Provide the (x, y) coordinate of the cell's center where the given text is located.  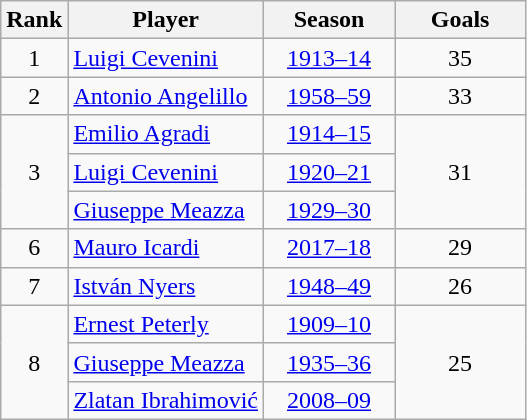
31 (460, 172)
3 (34, 172)
33 (460, 96)
35 (460, 58)
2 (34, 96)
1958–59 (330, 96)
1935–36 (330, 362)
7 (34, 286)
Player (166, 20)
1909–10 (330, 324)
1913–14 (330, 58)
Goals (460, 20)
1929–30 (330, 210)
Antonio Angelillo (166, 96)
1914–15 (330, 134)
8 (34, 362)
Mauro Icardi (166, 248)
Ernest Peterly (166, 324)
2017–18 (330, 248)
2008–09 (330, 400)
6 (34, 248)
Season (330, 20)
1948–49 (330, 286)
29 (460, 248)
26 (460, 286)
Zlatan Ibrahimović (166, 400)
1920–21 (330, 172)
25 (460, 362)
István Nyers (166, 286)
1 (34, 58)
Emilio Agradi (166, 134)
Rank (34, 20)
